Capture the cell that displays the provided text and extract its [X, Y] central coordinate. 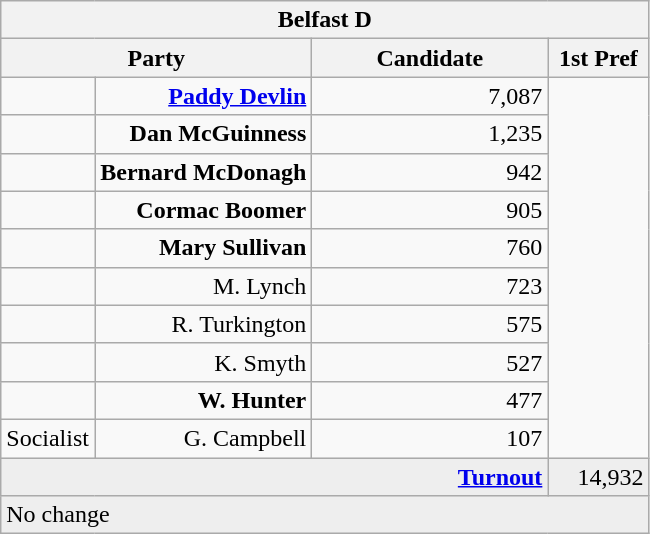
Belfast D [325, 20]
G. Campbell [204, 438]
14,932 [598, 477]
K. Smyth [204, 362]
Mary Sullivan [204, 248]
Cormac Boomer [204, 210]
7,087 [430, 96]
942 [430, 172]
R. Turkington [204, 324]
723 [430, 286]
Paddy Devlin [204, 96]
107 [430, 438]
Candidate [430, 58]
477 [430, 400]
Turnout [274, 477]
760 [430, 248]
Socialist [48, 438]
M. Lynch [204, 286]
W. Hunter [204, 400]
905 [430, 210]
Dan McGuinness [204, 134]
527 [430, 362]
Bernard McDonagh [204, 172]
1,235 [430, 134]
1st Pref [598, 58]
575 [430, 324]
Party [156, 58]
No change [325, 515]
